Extract the (x, y) coordinate from the center of the cell holding the provided text.  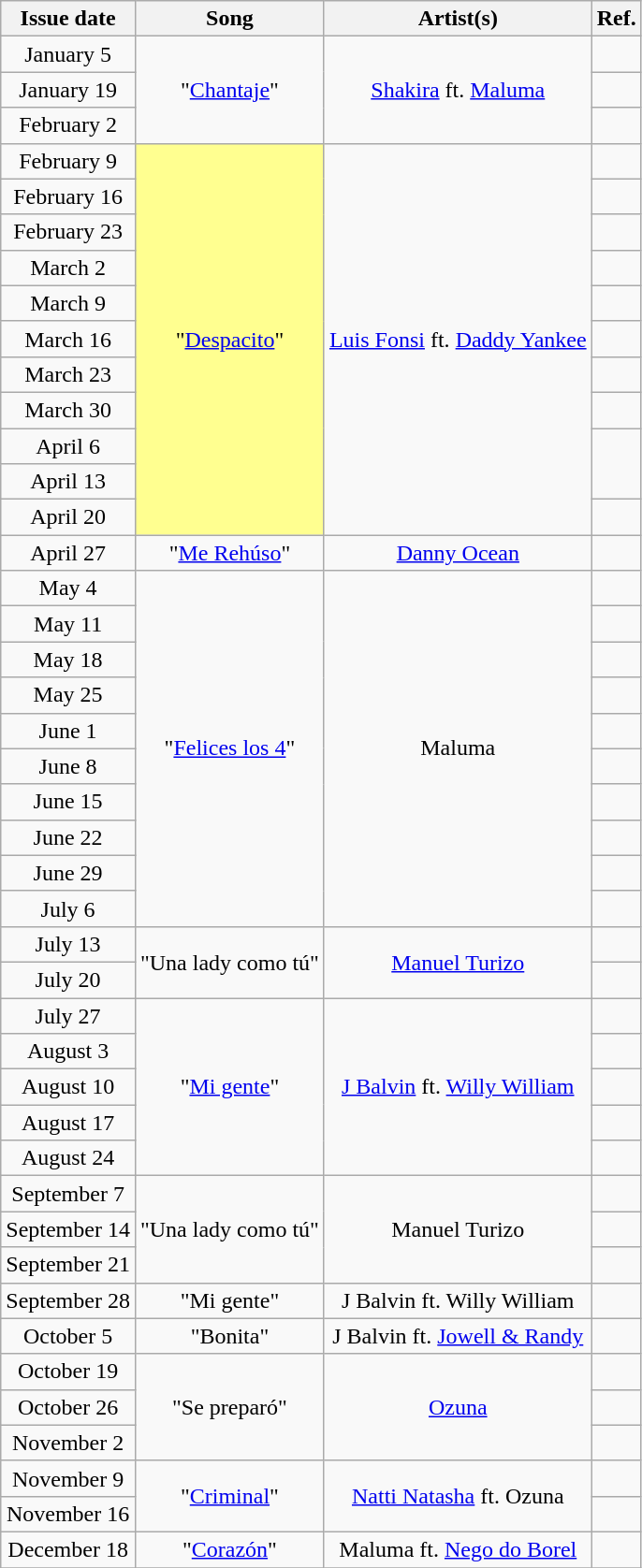
July 6 (68, 908)
Shakira ft. Maluma (458, 90)
"Corazón" (229, 1549)
November 9 (68, 1478)
March 23 (68, 374)
June 8 (68, 766)
June 22 (68, 837)
November 16 (68, 1514)
May 4 (68, 588)
Issue date (68, 19)
Maluma (458, 748)
April 27 (68, 553)
"Bonita" (229, 1336)
May 25 (68, 695)
April 20 (68, 517)
June 29 (68, 873)
February 2 (68, 125)
"Felices los 4" (229, 748)
December 18 (68, 1549)
Danny Ocean (458, 553)
February 9 (68, 161)
September 7 (68, 1194)
August 10 (68, 1087)
August 24 (68, 1158)
April 13 (68, 482)
August 17 (68, 1123)
"Criminal" (229, 1496)
July 13 (68, 944)
Maluma ft. Nego do Borel (458, 1549)
August 3 (68, 1052)
September 14 (68, 1229)
March 9 (68, 303)
Artist(s) (458, 19)
"Se preparó" (229, 1407)
September 21 (68, 1265)
September 28 (68, 1300)
October 19 (68, 1372)
May 11 (68, 624)
Natti Natasha ft. Ozuna (458, 1496)
October 26 (68, 1407)
Ozuna (458, 1407)
November 2 (68, 1443)
"Despacito" (229, 339)
March 2 (68, 268)
Luis Fonsi ft. Daddy Yankee (458, 339)
Ref. (616, 19)
"Chantaje" (229, 90)
May 18 (68, 660)
"Me Rehúso" (229, 553)
April 6 (68, 446)
February 23 (68, 232)
Song (229, 19)
J Balvin ft. Jowell & Randy (458, 1336)
July 27 (68, 1015)
June 1 (68, 731)
February 16 (68, 196)
March 30 (68, 410)
January 5 (68, 54)
June 15 (68, 802)
October 5 (68, 1336)
January 19 (68, 90)
July 20 (68, 980)
March 16 (68, 339)
